Return (X, Y) of the center of cell containing provided text 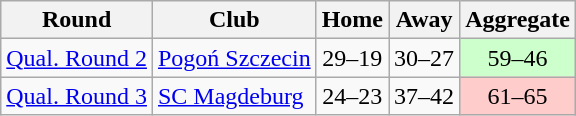
Qual. Round 3 (77, 96)
Aggregate (518, 20)
59–46 (518, 58)
37–42 (424, 96)
Away (424, 20)
24–23 (352, 96)
61–65 (518, 96)
Qual. Round 2 (77, 58)
Home (352, 20)
Round (77, 20)
SC Magdeburg (234, 96)
30–27 (424, 58)
Pogoń Szczecin (234, 58)
Club (234, 20)
29–19 (352, 58)
